For the text-containing cell, return its midpoint in [X, Y] coordinate format. 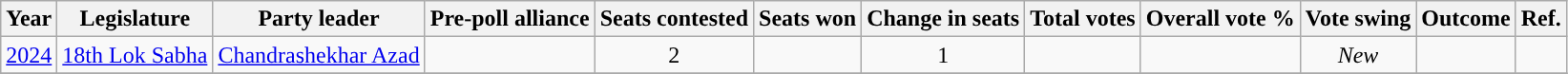
Pre-poll alliance [510, 19]
Chandrashekhar Azad [319, 55]
New [1358, 55]
Change in seats [943, 19]
2 [674, 55]
Overall vote % [1220, 19]
Ref. [1540, 19]
Legislature [136, 19]
Year [29, 19]
Outcome [1466, 19]
Seats contested [674, 19]
Seats won [807, 19]
2024 [29, 55]
1 [943, 55]
Vote swing [1358, 19]
Total votes [1083, 19]
18th Lok Sabha [136, 55]
Party leader [319, 19]
